Detect which cell encompasses the target text, then output its [X, Y] center coordinate. 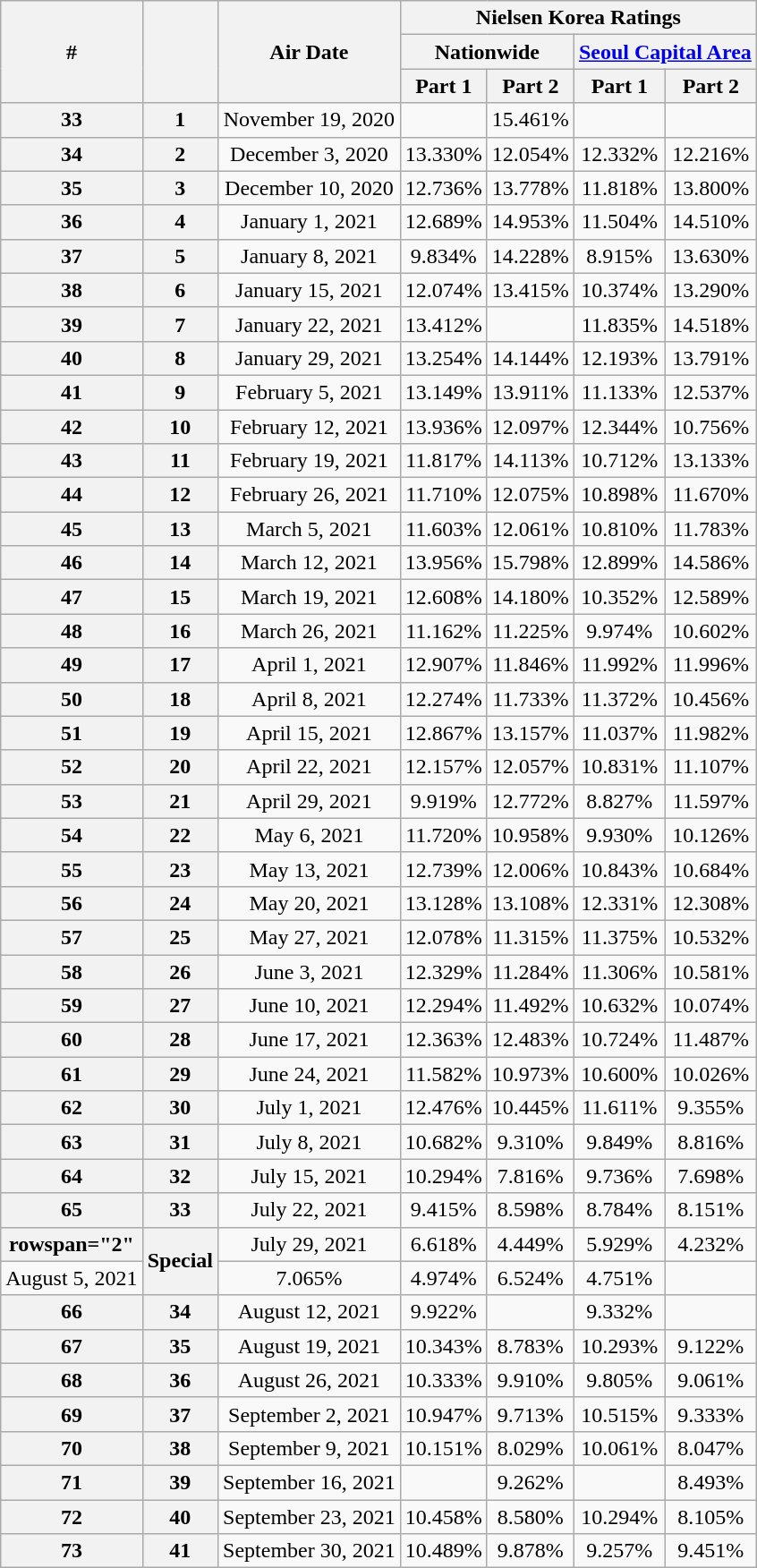
10.456% [710, 699]
September 2, 2021 [310, 1414]
Nationwide [487, 52]
58 [72, 971]
12.054% [530, 154]
12.772% [530, 801]
16 [180, 631]
14.518% [710, 324]
61 [72, 1074]
10.831% [619, 767]
15.461% [530, 120]
8.598% [530, 1210]
14.586% [710, 563]
December 3, 2020 [310, 154]
13.108% [530, 903]
12.078% [444, 937]
March 12, 2021 [310, 563]
9.930% [619, 835]
9.333% [710, 1414]
10.682% [444, 1142]
12.097% [530, 427]
12.483% [530, 1040]
8.783% [530, 1346]
9.878% [530, 1551]
11.846% [530, 665]
7.065% [310, 1278]
May 27, 2021 [310, 937]
February 5, 2021 [310, 392]
11.133% [619, 392]
4 [180, 222]
11.225% [530, 631]
13.254% [444, 358]
January 22, 2021 [310, 324]
13.157% [530, 733]
rowspan="2" [72, 1244]
January 29, 2021 [310, 358]
11.162% [444, 631]
12.344% [619, 427]
April 8, 2021 [310, 699]
April 15, 2021 [310, 733]
12.332% [619, 154]
14.180% [530, 597]
12 [180, 495]
8.915% [619, 256]
10.151% [444, 1448]
9.332% [619, 1312]
10 [180, 427]
12.907% [444, 665]
11.720% [444, 835]
12.329% [444, 971]
10.333% [444, 1380]
13.778% [530, 188]
11.992% [619, 665]
17 [180, 665]
February 12, 2021 [310, 427]
12.006% [530, 869]
4.449% [530, 1244]
9.262% [530, 1482]
3 [180, 188]
November 19, 2020 [310, 120]
15 [180, 597]
11.504% [619, 222]
2 [180, 154]
11.783% [710, 529]
13.911% [530, 392]
10.724% [619, 1040]
9.713% [530, 1414]
12.331% [619, 903]
December 10, 2020 [310, 188]
Special [180, 1261]
10.489% [444, 1551]
14.228% [530, 256]
30 [180, 1108]
10.973% [530, 1074]
10.532% [710, 937]
10.581% [710, 971]
14.144% [530, 358]
March 5, 2021 [310, 529]
# [72, 52]
21 [180, 801]
26 [180, 971]
May 13, 2021 [310, 869]
Air Date [310, 52]
8.580% [530, 1517]
11.818% [619, 188]
11.492% [530, 1006]
53 [72, 801]
8.493% [710, 1482]
June 3, 2021 [310, 971]
60 [72, 1040]
13.133% [710, 461]
5 [180, 256]
12.608% [444, 597]
19 [180, 733]
10.061% [619, 1448]
10.684% [710, 869]
July 15, 2021 [310, 1176]
57 [72, 937]
11.037% [619, 733]
9.736% [619, 1176]
44 [72, 495]
September 9, 2021 [310, 1448]
12.899% [619, 563]
11.982% [710, 733]
11.733% [530, 699]
9.257% [619, 1551]
10.352% [619, 597]
12.736% [444, 188]
10.843% [619, 869]
13.800% [710, 188]
65 [72, 1210]
13.956% [444, 563]
11.603% [444, 529]
13.412% [444, 324]
10.126% [710, 835]
January 15, 2021 [310, 290]
12.193% [619, 358]
10.602% [710, 631]
11.487% [710, 1040]
10.947% [444, 1414]
9.061% [710, 1380]
12.589% [710, 597]
63 [72, 1142]
11 [180, 461]
62 [72, 1108]
July 1, 2021 [310, 1108]
13 [180, 529]
31 [180, 1142]
27 [180, 1006]
7 [180, 324]
11.582% [444, 1074]
13.149% [444, 392]
14.510% [710, 222]
12.075% [530, 495]
7.816% [530, 1176]
1 [180, 120]
14.113% [530, 461]
51 [72, 733]
11.835% [619, 324]
8.827% [619, 801]
8.047% [710, 1448]
13.290% [710, 290]
June 17, 2021 [310, 1040]
13.791% [710, 358]
10.958% [530, 835]
9.849% [619, 1142]
9.919% [444, 801]
April 29, 2021 [310, 801]
January 1, 2021 [310, 222]
46 [72, 563]
10.756% [710, 427]
9.122% [710, 1346]
9.355% [710, 1108]
10.458% [444, 1517]
70 [72, 1448]
August 19, 2021 [310, 1346]
June 24, 2021 [310, 1074]
49 [72, 665]
11.107% [710, 767]
25 [180, 937]
11.306% [619, 971]
13.936% [444, 427]
10.600% [619, 1074]
September 16, 2021 [310, 1482]
28 [180, 1040]
June 10, 2021 [310, 1006]
67 [72, 1346]
5.929% [619, 1244]
73 [72, 1551]
Seoul Capital Area [665, 52]
9.974% [619, 631]
12.294% [444, 1006]
68 [72, 1380]
43 [72, 461]
50 [72, 699]
April 1, 2021 [310, 665]
24 [180, 903]
12.308% [710, 903]
August 12, 2021 [310, 1312]
14 [180, 563]
8.151% [710, 1210]
15.798% [530, 563]
12.057% [530, 767]
20 [180, 767]
February 26, 2021 [310, 495]
10.810% [619, 529]
52 [72, 767]
12.739% [444, 869]
47 [72, 597]
64 [72, 1176]
9 [180, 392]
12.476% [444, 1108]
9.310% [530, 1142]
4.751% [619, 1278]
18 [180, 699]
August 5, 2021 [72, 1278]
12.537% [710, 392]
12.216% [710, 154]
April 22, 2021 [310, 767]
12.363% [444, 1040]
August 26, 2021 [310, 1380]
9.922% [444, 1312]
11.372% [619, 699]
9.451% [710, 1551]
11.710% [444, 495]
6.524% [530, 1278]
8 [180, 358]
13.330% [444, 154]
72 [72, 1517]
March 26, 2021 [310, 631]
9.834% [444, 256]
23 [180, 869]
11.611% [619, 1108]
February 19, 2021 [310, 461]
32 [180, 1176]
13.128% [444, 903]
6.618% [444, 1244]
71 [72, 1482]
10.343% [444, 1346]
9.910% [530, 1380]
11.315% [530, 937]
45 [72, 529]
10.026% [710, 1074]
12.689% [444, 222]
10.445% [530, 1108]
14.953% [530, 222]
10.712% [619, 461]
11.284% [530, 971]
12.061% [530, 529]
11.375% [619, 937]
22 [180, 835]
8.029% [530, 1448]
8.784% [619, 1210]
7.698% [710, 1176]
4.232% [710, 1244]
12.074% [444, 290]
8.816% [710, 1142]
69 [72, 1414]
12.157% [444, 767]
66 [72, 1312]
Nielsen Korea Ratings [578, 18]
January 8, 2021 [310, 256]
10.515% [619, 1414]
55 [72, 869]
11.996% [710, 665]
10.632% [619, 1006]
11.670% [710, 495]
4.974% [444, 1278]
42 [72, 427]
July 22, 2021 [310, 1210]
10.898% [619, 495]
May 6, 2021 [310, 835]
8.105% [710, 1517]
10.374% [619, 290]
54 [72, 835]
29 [180, 1074]
July 8, 2021 [310, 1142]
July 29, 2021 [310, 1244]
6 [180, 290]
13.415% [530, 290]
September 23, 2021 [310, 1517]
13.630% [710, 256]
9.415% [444, 1210]
September 30, 2021 [310, 1551]
59 [72, 1006]
10.074% [710, 1006]
48 [72, 631]
12.867% [444, 733]
11.597% [710, 801]
11.817% [444, 461]
May 20, 2021 [310, 903]
56 [72, 903]
12.274% [444, 699]
10.293% [619, 1346]
9.805% [619, 1380]
March 19, 2021 [310, 597]
